From the cell containing the given text, extract its center point as [x, y] coordinate. 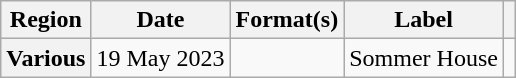
Sommer House [424, 58]
Label [424, 20]
Format(s) [287, 20]
Region [46, 20]
Date [160, 20]
Various [46, 58]
19 May 2023 [160, 58]
